Extract the [x, y] coordinate from the center of the cell holding the provided text.  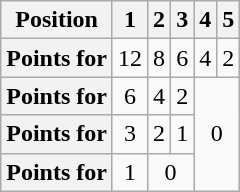
5 [228, 20]
8 [160, 58]
Position [57, 20]
12 [130, 58]
